Output the (x, y) coordinate of the center of the cell containing the given text.  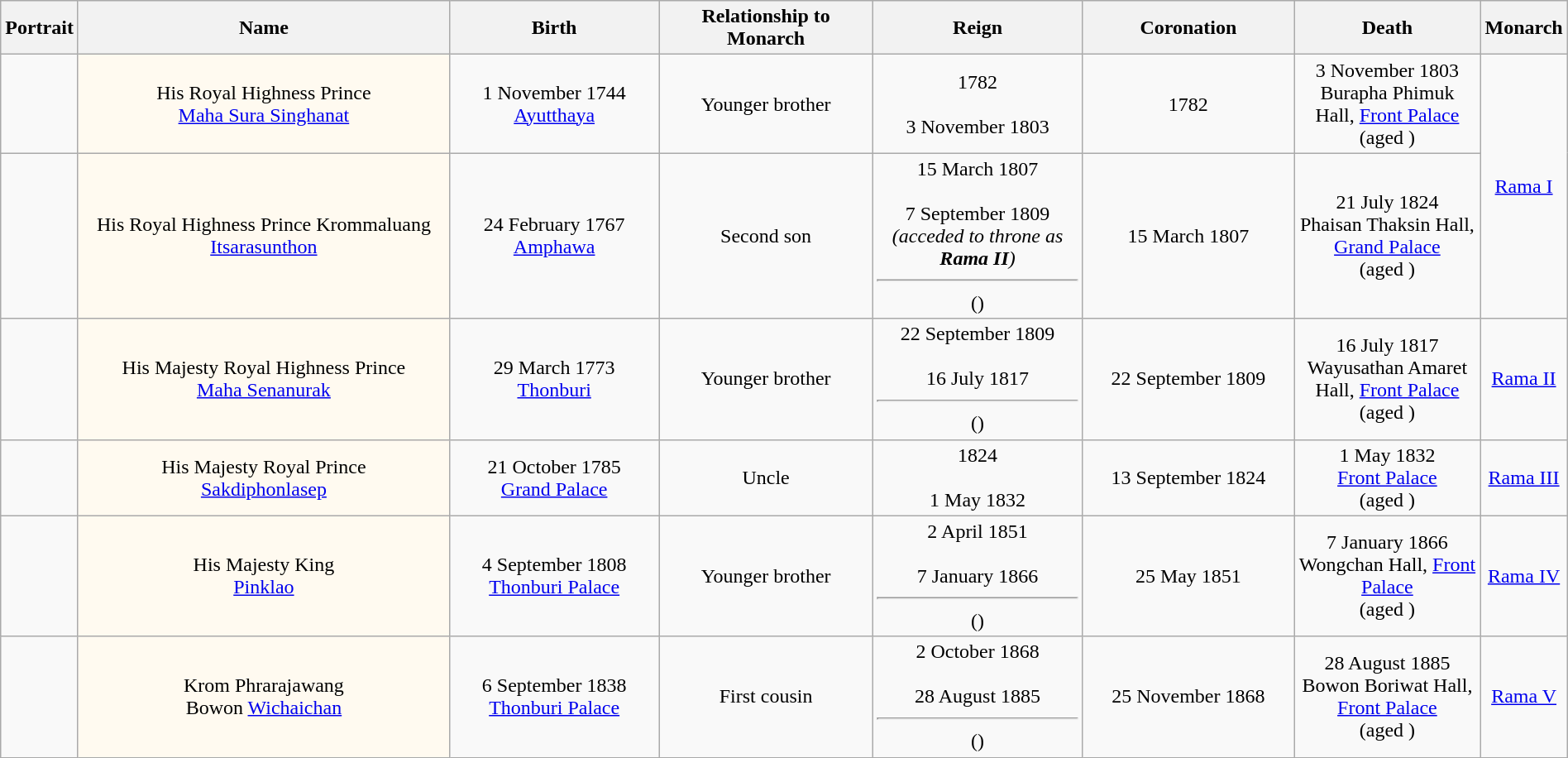
2 April 18517 January 1866() (978, 576)
His Majesty Royal Highness Prince Maha Senanurak (263, 379)
Rama III (1523, 477)
15 March 18077 September 1809(acceded to throne as Rama II)() (978, 236)
7 January 1866Wongchan Hall, Front Palace(aged ) (1388, 576)
25 May 1851 (1188, 576)
25 November 1868 (1188, 697)
Krom PhrarajawangBowon Wichaichan (263, 697)
1 November 1744Ayutthaya (554, 104)
22 September 180916 July 1817() (978, 379)
6 September 1838Thonburi Palace (554, 697)
Birth (554, 28)
13 September 1824 (1188, 477)
Rama V (1523, 697)
17823 November 1803 (978, 104)
Death (1388, 28)
4 September 1808Thonburi Palace (554, 576)
Relationship to Monarch (766, 28)
16 July 1817Wayusathan Amaret Hall, Front Palace(aged ) (1388, 379)
Name (263, 28)
Second son (766, 236)
2 October 186828 August 1885() (978, 697)
His Majesty King Pinklao (263, 576)
24 February 1767Amphawa (554, 236)
Monarch (1523, 28)
28 August 1885Bowon Boriwat Hall, Front Palace(aged ) (1388, 697)
His Majesty Royal Prince Sakdiphonlasep (263, 477)
22 September 1809 (1188, 379)
1782 (1188, 104)
Rama II (1523, 379)
Portrait (40, 28)
His Royal Highness Prince Maha Sura Singhanat (263, 104)
18241 May 1832 (978, 477)
Reign (978, 28)
Uncle (766, 477)
His Royal Highness Prince Krommaluang Itsarasunthon (263, 236)
21 July 1824Phaisan Thaksin Hall, Grand Palace(aged ) (1388, 236)
First cousin (766, 697)
3 November 1803Burapha Phimuk Hall, Front Palace(aged ) (1388, 104)
Rama I (1523, 187)
29 March 1773Thonburi (554, 379)
21 October 1785Grand Palace (554, 477)
15 March 1807 (1188, 236)
Rama IV (1523, 576)
1 May 1832Front Palace(aged ) (1388, 477)
Coronation (1188, 28)
